Find where the given text appears and provide that cell's center as (x, y) coordinate. 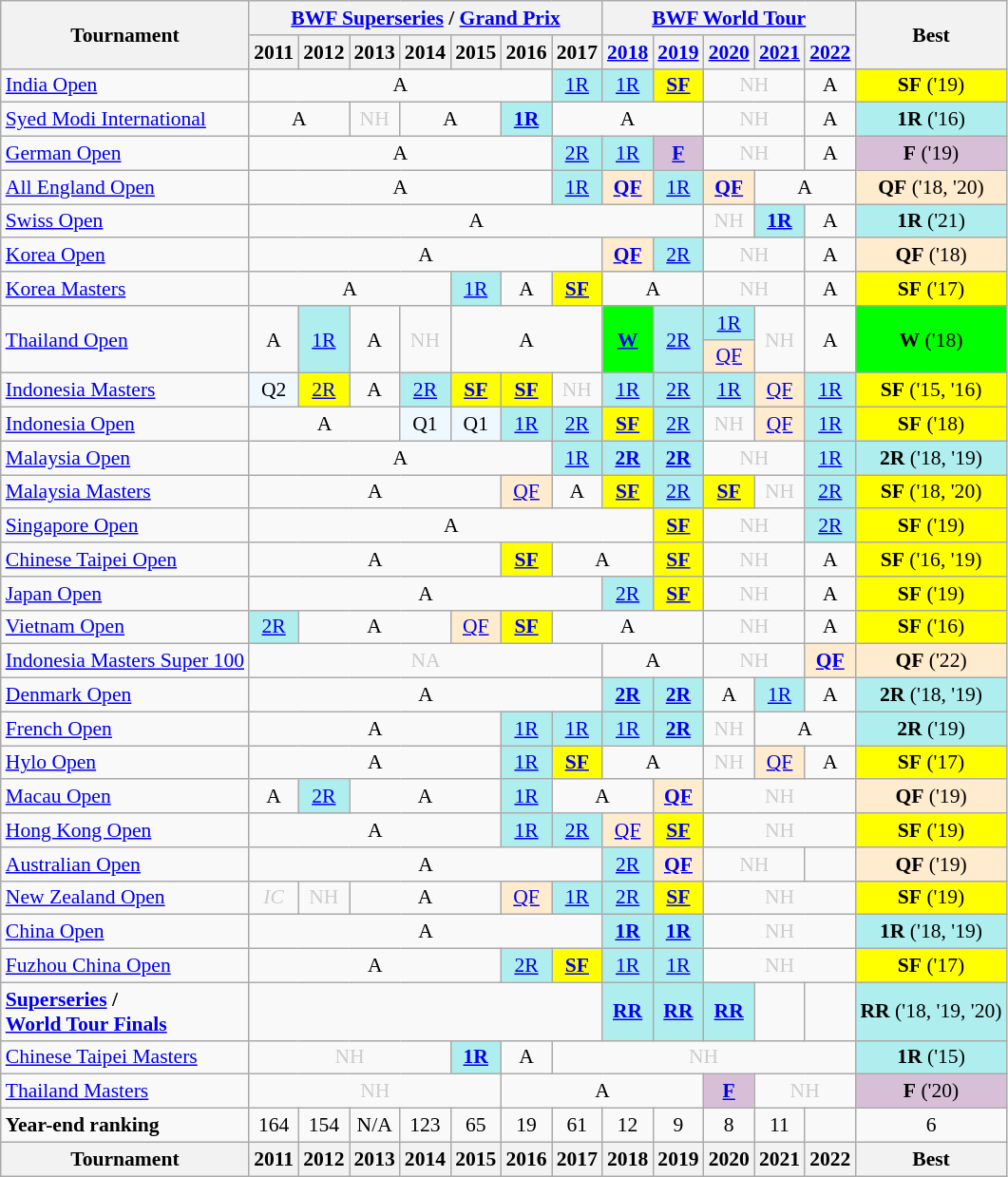
19 (526, 1126)
Swiss Open (125, 221)
Syed Modi International (125, 120)
Singapore Open (125, 526)
Malaysia Masters (125, 492)
N/A (374, 1126)
SF ('15, '16) (931, 390)
SF ('16, '19) (931, 560)
1R ('15) (931, 1057)
154 (323, 1126)
Year-end ranking (125, 1126)
SF ('18) (931, 425)
9 (678, 1126)
Malaysia Open (125, 458)
Superseries / World Tour Finals (125, 1011)
123 (426, 1126)
NA (426, 661)
China Open (125, 932)
Vietnam Open (125, 627)
Macau Open (125, 797)
Korea Masters (125, 289)
F ('20) (931, 1092)
Chinese Taipei Open (125, 560)
Australian Open (125, 864)
11 (779, 1126)
RR ('18, '19, '20) (931, 1011)
Japan Open (125, 594)
2R ('19) (931, 729)
Q2 (274, 390)
BWF Superseries / Grand Prix (426, 18)
Indonesia Masters (125, 390)
8 (730, 1126)
Indonesia Open (125, 425)
SF ('18, '20) (931, 492)
QF ('18) (931, 256)
Fuzhou China Open (125, 966)
French Open (125, 729)
W ('18) (931, 340)
All England Open (125, 187)
German Open (125, 154)
QF ('22) (931, 661)
6 (931, 1126)
1R ('21) (931, 221)
F ('19) (931, 154)
61 (578, 1126)
QF ('18, '20) (931, 187)
Hylo Open (125, 763)
India Open (125, 85)
New Zealand Open (125, 898)
Denmark Open (125, 695)
Hong Kong Open (125, 830)
SF ('16) (931, 627)
IC (274, 898)
W (627, 340)
1R ('16) (931, 120)
65 (475, 1126)
Thailand Masters (125, 1092)
1R ('18, '19) (931, 932)
Chinese Taipei Masters (125, 1057)
Indonesia Masters Super 100 (125, 661)
Thailand Open (125, 340)
Korea Open (125, 256)
12 (627, 1126)
BWF World Tour (729, 18)
164 (274, 1126)
